For the text-containing cell, return its midpoint in (X, Y) coordinate format. 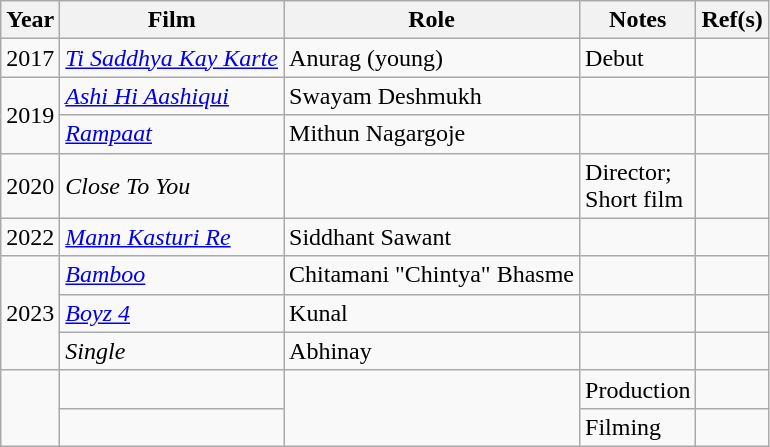
Bamboo (172, 275)
Abhinay (432, 351)
Year (30, 20)
Mithun Nagargoje (432, 134)
Ref(s) (732, 20)
Director;Short film (638, 186)
2022 (30, 237)
Debut (638, 58)
Film (172, 20)
2017 (30, 58)
2020 (30, 186)
Ti Saddhya Kay Karte (172, 58)
Chitamani "Chintya" Bhasme (432, 275)
Close To You (172, 186)
Ashi Hi Aashiqui (172, 96)
Mann Kasturi Re (172, 237)
Production (638, 389)
Swayam Deshmukh (432, 96)
Role (432, 20)
Boyz 4 (172, 313)
Kunal (432, 313)
Anurag (young) (432, 58)
2019 (30, 115)
Single (172, 351)
2023 (30, 313)
Rampaat (172, 134)
Notes (638, 20)
Filming (638, 427)
Siddhant Sawant (432, 237)
